Scan for the cell matching the given text and deliver its (X, Y) coordinate at center. 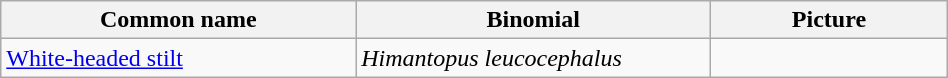
Himantopus leucocephalus (534, 58)
White-headed stilt (178, 58)
Picture (830, 20)
Common name (178, 20)
Binomial (534, 20)
